Identify which cell holds the provided text, then report its (X, Y) central coordinate. 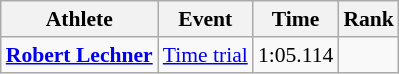
Robert Lechner (80, 55)
Athlete (80, 19)
1:05.114 (296, 55)
Rank (368, 19)
Event (206, 19)
Time trial (206, 55)
Time (296, 19)
